Find where the given text appears and provide that cell's center as [x, y] coordinate. 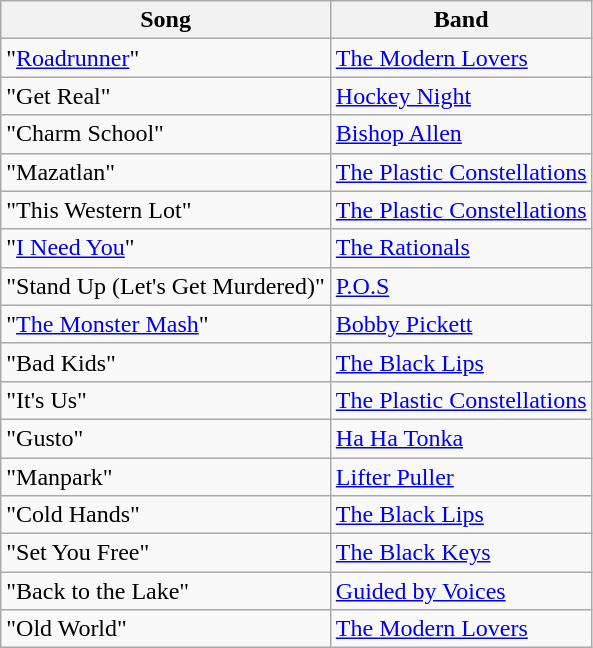
"Gusto" [166, 438]
"Stand Up (Let's Get Murdered)" [166, 286]
Lifter Puller [461, 477]
Band [461, 20]
"Mazatlan" [166, 172]
"The Monster Mash" [166, 324]
"Old World" [166, 629]
P.O.S [461, 286]
Bobby Pickett [461, 324]
"Charm School" [166, 134]
The Rationals [461, 248]
"I Need You" [166, 248]
Hockey Night [461, 96]
"Manpark" [166, 477]
"Cold Hands" [166, 515]
"Bad Kids" [166, 362]
Song [166, 20]
"Roadrunner" [166, 58]
"Get Real" [166, 96]
The Black Keys [461, 553]
"Back to the Lake" [166, 591]
Guided by Voices [461, 591]
"This Western Lot" [166, 210]
Bishop Allen [461, 134]
"It's Us" [166, 400]
Ha Ha Tonka [461, 438]
"Set You Free" [166, 553]
